Detect which cell encompasses the target text, then output its [x, y] center coordinate. 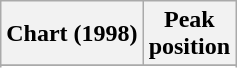
Chart (1998) [72, 34]
Peakposition [189, 34]
